Find where the given text appears and provide that cell's center as [X, Y] coordinate. 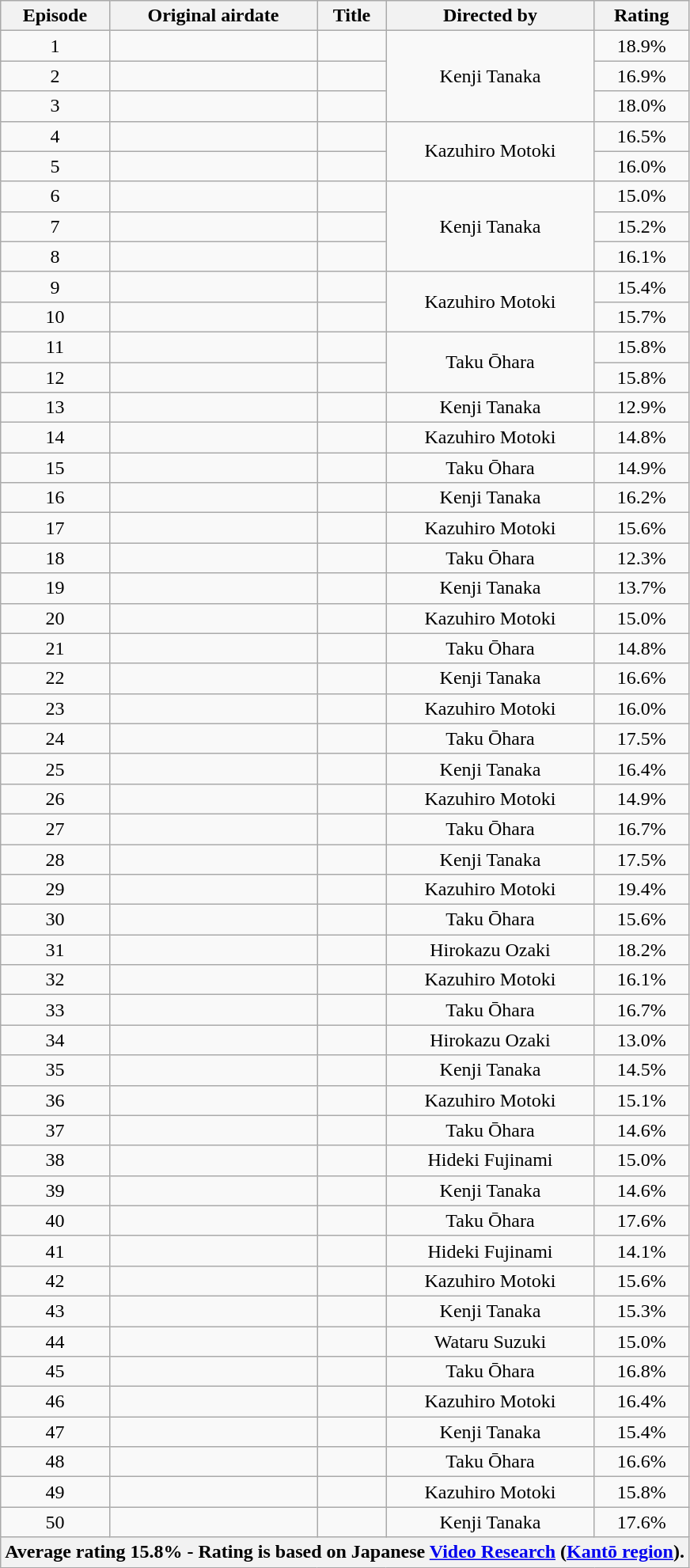
42 [55, 1281]
23 [55, 708]
35 [55, 1070]
2 [55, 76]
49 [55, 1492]
18 [55, 558]
8 [55, 256]
41 [55, 1251]
33 [55, 1010]
3 [55, 106]
13 [55, 408]
4 [55, 136]
31 [55, 950]
11 [55, 347]
18.0% [642, 106]
44 [55, 1342]
16.2% [642, 498]
Directed by [491, 16]
1 [55, 46]
Episode [55, 16]
12 [55, 378]
38 [55, 1160]
9 [55, 287]
39 [55, 1190]
36 [55, 1100]
Original airdate [214, 16]
12.3% [642, 558]
13.0% [642, 1040]
26 [55, 799]
29 [55, 890]
25 [55, 769]
12.9% [642, 408]
16.9% [642, 76]
18.9% [642, 46]
16.5% [642, 136]
21 [55, 648]
Average rating 15.8% - Rating is based on Japanese Video Research (Kantō region). [345, 1552]
37 [55, 1130]
17 [55, 528]
19.4% [642, 890]
46 [55, 1402]
5 [55, 166]
18.2% [642, 950]
50 [55, 1522]
15.1% [642, 1100]
28 [55, 859]
15.3% [642, 1311]
Title [351, 16]
27 [55, 829]
48 [55, 1462]
24 [55, 738]
10 [55, 317]
22 [55, 678]
15.7% [642, 317]
7 [55, 226]
19 [55, 588]
13.7% [642, 588]
20 [55, 618]
14.1% [642, 1251]
6 [55, 196]
47 [55, 1432]
14.5% [642, 1070]
15.2% [642, 226]
Rating [642, 16]
43 [55, 1311]
16 [55, 498]
16.8% [642, 1372]
15 [55, 468]
14 [55, 438]
32 [55, 980]
Wataru Suzuki [491, 1342]
34 [55, 1040]
40 [55, 1221]
45 [55, 1372]
30 [55, 920]
